Return the (X, Y) coordinate for the center point of the cell that contains the specified text.  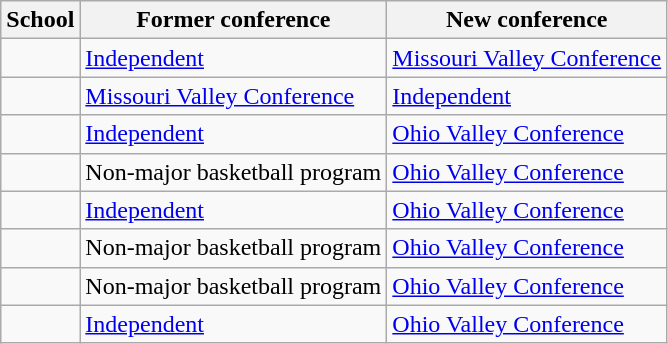
Former conference (234, 20)
New conference (527, 20)
School (40, 20)
